Output the [X, Y] coordinate of the center of the cell containing the given text.  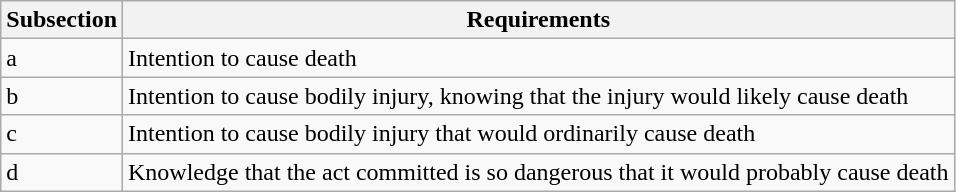
b [62, 96]
Intention to cause bodily injury that would ordinarily cause death [539, 134]
d [62, 172]
Requirements [539, 20]
Knowledge that the act committed is so dangerous that it would probably cause death [539, 172]
c [62, 134]
Intention to cause death [539, 58]
a [62, 58]
Intention to cause bodily injury, knowing that the injury would likely cause death [539, 96]
Subsection [62, 20]
